Extract the [X, Y] coordinate from the center of the cell holding the provided text.  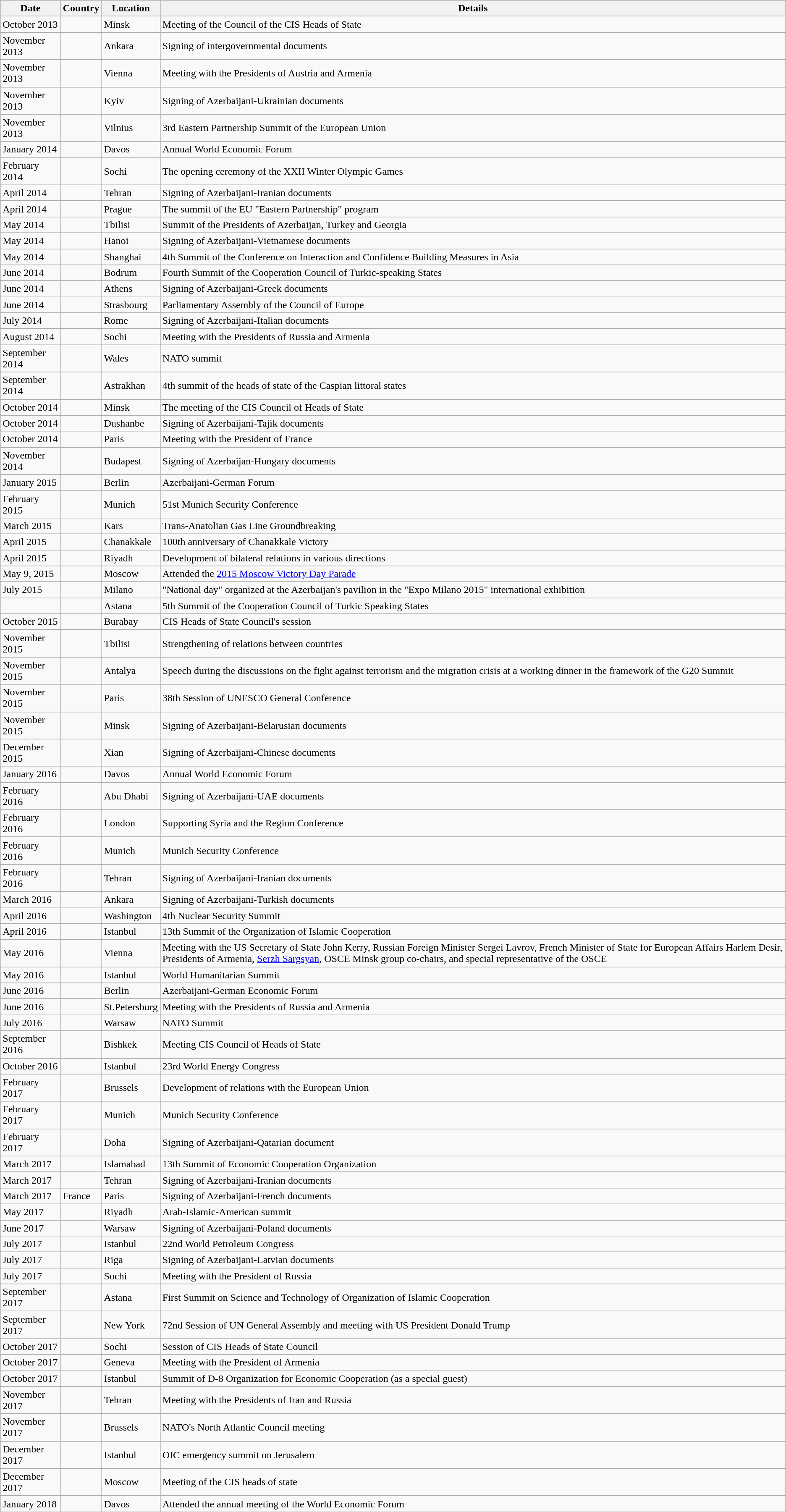
Chanakkale [131, 542]
February 2015 [30, 504]
Signing of Azerbaijani-Italian documents [473, 321]
Signing of Azerbaijani-Latvian documents [473, 1260]
Shanghai [131, 257]
May 2017 [30, 1212]
Meeting with the President of Russia [473, 1276]
London [131, 823]
Signing of Azerbaijani-Tajik documents [473, 423]
October 2013 [30, 24]
May 9, 2015 [30, 574]
Bishkek [131, 1045]
Date [30, 8]
January 2018 [30, 1504]
July 2016 [30, 1023]
Signing of Azerbaijani-Turkish documents [473, 899]
January 2016 [30, 774]
Budapest [131, 461]
France [81, 1196]
Country [81, 8]
July 2015 [30, 590]
Riga [131, 1260]
Parliamentary Assembly of the Council of Europe [473, 305]
Washington [131, 916]
The opening ceremony of the XXII Winter Olympic Games [473, 171]
Kars [131, 526]
Wales [131, 359]
Arab-Islamic-American summit [473, 1212]
Signing of Azerbaijani-Greek documents [473, 289]
Athens [131, 289]
Geneva [131, 1363]
Azerbaijani-German Forum [473, 482]
The meeting of the CIS Council of Heads of State [473, 407]
August 2014 [30, 337]
CIS Heads of State Council's session [473, 622]
Summit of D-8 Organization for Economic Cooperation (as a special guest) [473, 1378]
Islamabad [131, 1164]
World Humanitarian Summit [473, 975]
Meeting of the CIS heads of state [473, 1482]
13th Summit of the Organization of Islamic Cooperation [473, 932]
OIC emergency summit on Jerusalem [473, 1454]
June 2017 [30, 1228]
November 2014 [30, 461]
4th Summit of the Conference on Interaction and Confidence Building Measures in Asia [473, 257]
March 2016 [30, 899]
Vilnius [131, 128]
4th summit of the heads of state of the Caspian littoral states [473, 385]
September 2016 [30, 1045]
Azerbaijani-German Economic Forum [473, 991]
February 2014 [30, 171]
Strengthening of relations between countries [473, 643]
October 2016 [30, 1066]
Development of relations with the European Union [473, 1087]
Strasbourg [131, 305]
Signing of Azerbaijani-UAE documents [473, 796]
January 2014 [30, 149]
Fourth Summit of the Cooperation Council of Turkic-speaking States [473, 273]
Rome [131, 321]
Signing of Azerbaijani-Poland documents [473, 1228]
Signing of Azerbaijani-Chinese documents [473, 752]
Meeting with the President of France [473, 439]
Signing of Azerbaijani-French documents [473, 1196]
13th Summit of Economic Cooperation Organization [473, 1164]
Bodrum [131, 273]
Location [131, 8]
NATO's North Atlantic Council meeting [473, 1428]
New York [131, 1325]
Signing of intergovernmental documents [473, 46]
March 2015 [30, 526]
Development of bilateral relations in various directions [473, 558]
NATO summit [473, 359]
Session of CIS Heads of State Council [473, 1347]
Kyiv [131, 101]
July 2014 [30, 321]
Antalya [131, 671]
Meeting with the Presidents of Austria and Armenia [473, 73]
"National day" organized at the Azerbaijan's pavilion in the "Expo Milano 2015" international exhibition [473, 590]
4th Nuclear Security Summit [473, 916]
Attended the 2015 Moscow Victory Day Parade [473, 574]
First Summit on Science and Technology of Organization of Islamic Cooperation [473, 1297]
Speech during the discussions on the fight against terrorism and the migration crisis at a working dinner in the framework of the G20 Summit [473, 671]
3rd Eastern Partnership Summit of the European Union [473, 128]
October 2015 [30, 622]
Doha [131, 1142]
51st Munich Security Conference [473, 504]
Burabay [131, 622]
Abu Dhabi [131, 796]
The summit of the EU "Eastern Partnership" program [473, 209]
December 2015 [30, 752]
Signing of Azerbaijani-Belarusian documents [473, 726]
38th Session of UNESCO General Conference [473, 698]
January 2015 [30, 482]
72nd Session of UN General Assembly and meeting with US President Donald Trump [473, 1325]
5th Summit of the Cooperation Council of Turkic Speaking States [473, 606]
Xian [131, 752]
Details [473, 8]
Signing of Azerbaijan-Hungary documents [473, 461]
Signing of Azerbaijani-Qatarian document [473, 1142]
Signing of Azerbaijani-Vietnamese documents [473, 241]
Attended the annual meeting of the World Economic Forum [473, 1504]
Meeting CIS Council of Heads of State [473, 1045]
Dushanbe [131, 423]
Prague [131, 209]
Hanoi [131, 241]
Astrakhan [131, 385]
Meeting with the President of Armenia [473, 1363]
100th anniversary of Chanakkale Victory [473, 542]
Trans-Anatolian Gas Line Groundbreaking [473, 526]
Summit of the Presidents of Azerbaijan, Turkey and Georgia [473, 225]
22nd World Petroleum Congress [473, 1244]
St.Petersburg [131, 1007]
Signing of Azerbaijani-Ukrainian documents [473, 101]
23rd World Energy Congress [473, 1066]
Supporting Syria and the Region Conference [473, 823]
Meeting of the Council of the CIS Heads of State [473, 24]
NATO Summit [473, 1023]
Meeting with the Presidents of Iran and Russia [473, 1400]
Milano [131, 590]
